Provide the (x, y) coordinate of the cell's center where the given text is located.  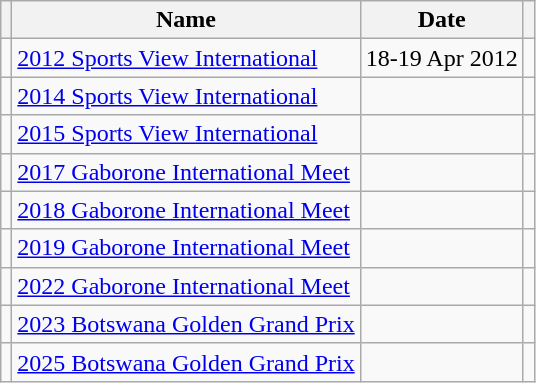
2018 Gaborone International Meet (186, 210)
2019 Gaborone International Meet (186, 248)
2025 Botswana Golden Grand Prix (186, 362)
Name (186, 20)
18-19 Apr 2012 (442, 58)
2022 Gaborone International Meet (186, 286)
Date (442, 20)
2014 Sports View International (186, 96)
2017 Gaborone International Meet (186, 172)
2015 Sports View International (186, 134)
2023 Botswana Golden Grand Prix (186, 324)
2012 Sports View International (186, 58)
